Capture the cell that displays the provided text and extract its (X, Y) central coordinate. 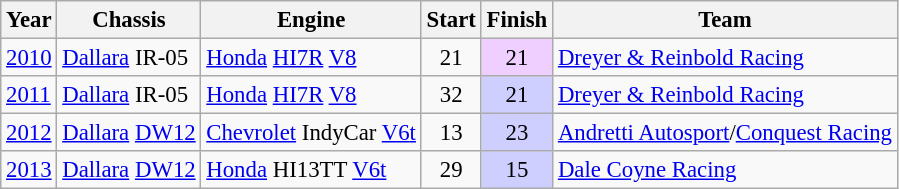
Chassis (129, 20)
2011 (29, 95)
Dale Coyne Racing (726, 170)
Chevrolet IndyCar V6t (311, 133)
Andretti Autosport/Conquest Racing (726, 133)
Engine (311, 20)
29 (451, 170)
2010 (29, 58)
15 (516, 170)
Team (726, 20)
2012 (29, 133)
13 (451, 133)
Start (451, 20)
Honda HI13TT V6t (311, 170)
32 (451, 95)
Finish (516, 20)
2013 (29, 170)
Year (29, 20)
23 (516, 133)
